Scan for the cell matching the given text and deliver its (x, y) coordinate at center. 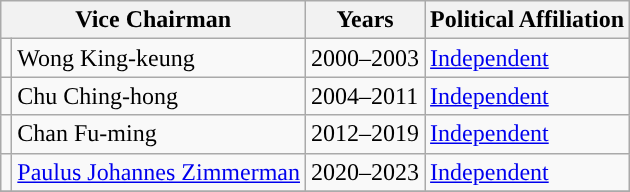
2000–2003 (366, 58)
Years (366, 20)
Wong King-keung (159, 58)
2012–2019 (366, 134)
Chan Fu-ming (159, 134)
Political Affiliation (528, 20)
Paulus Johannes Zimmerman (159, 172)
2020–2023 (366, 172)
Chu Ching-hong (159, 96)
Vice Chairman (154, 20)
2004–2011 (366, 96)
